Pinpoint the cell where the given text exists, returning its (x, y) midpoint coordinate. 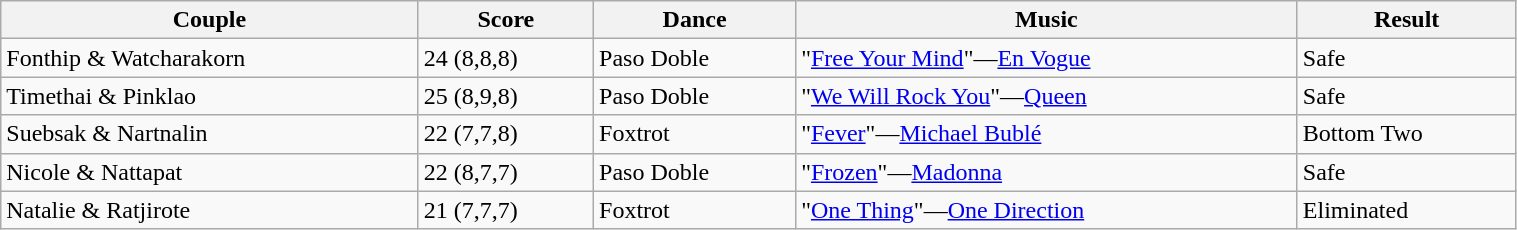
Bottom Two (1406, 134)
21 (7,7,7) (506, 210)
"Frozen"—Madonna (1047, 172)
Score (506, 20)
Natalie & Ratjirote (210, 210)
Dance (695, 20)
Fonthip & Watcharakorn (210, 58)
Eliminated (1406, 210)
25 (8,9,8) (506, 96)
Nicole & Nattapat (210, 172)
Music (1047, 20)
"We Will Rock You"—Queen (1047, 96)
Couple (210, 20)
22 (8,7,7) (506, 172)
Suebsak & Nartnalin (210, 134)
"Free Your Mind"—En Vogue (1047, 58)
24 (8,8,8) (506, 58)
"Fever"—Michael Bublé (1047, 134)
Timethai & Pinklao (210, 96)
Result (1406, 20)
22 (7,7,8) (506, 134)
"One Thing"—One Direction (1047, 210)
